Identify which cell holds the provided text, then report its (x, y) central coordinate. 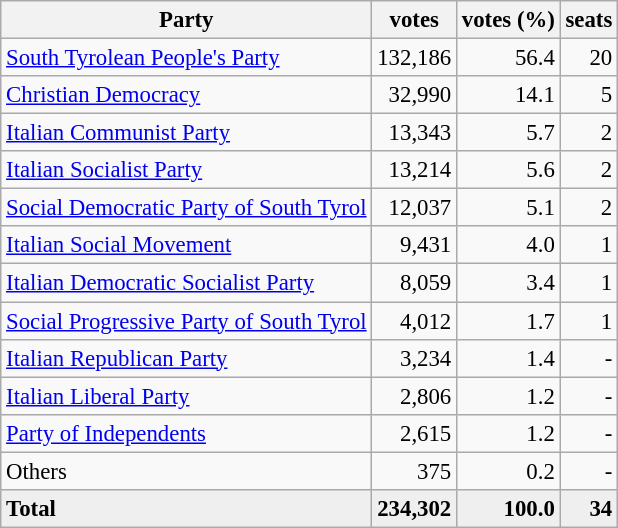
2,615 (414, 433)
5.6 (509, 170)
seats (588, 20)
2,806 (414, 396)
13,343 (414, 133)
375 (414, 471)
4.0 (509, 245)
Social Democratic Party of South Tyrol (186, 208)
3.4 (509, 283)
56.4 (509, 58)
1.4 (509, 358)
Italian Social Movement (186, 245)
8,059 (414, 283)
5.7 (509, 133)
votes (414, 20)
34 (588, 509)
Italian Socialist Party (186, 170)
Italian Liberal Party (186, 396)
0.2 (509, 471)
100.0 (509, 509)
Social Progressive Party of South Tyrol (186, 321)
Party (186, 20)
votes (%) (509, 20)
Italian Democratic Socialist Party (186, 283)
14.1 (509, 95)
Italian Communist Party (186, 133)
9,431 (414, 245)
5.1 (509, 208)
South Tyrolean People's Party (186, 58)
1.7 (509, 321)
Others (186, 471)
132,186 (414, 58)
20 (588, 58)
12,037 (414, 208)
Italian Republican Party (186, 358)
Party of Independents (186, 433)
5 (588, 95)
Total (186, 509)
4,012 (414, 321)
3,234 (414, 358)
234,302 (414, 509)
32,990 (414, 95)
Christian Democracy (186, 95)
13,214 (414, 170)
